For the text-containing cell, return its midpoint in [X, Y] coordinate format. 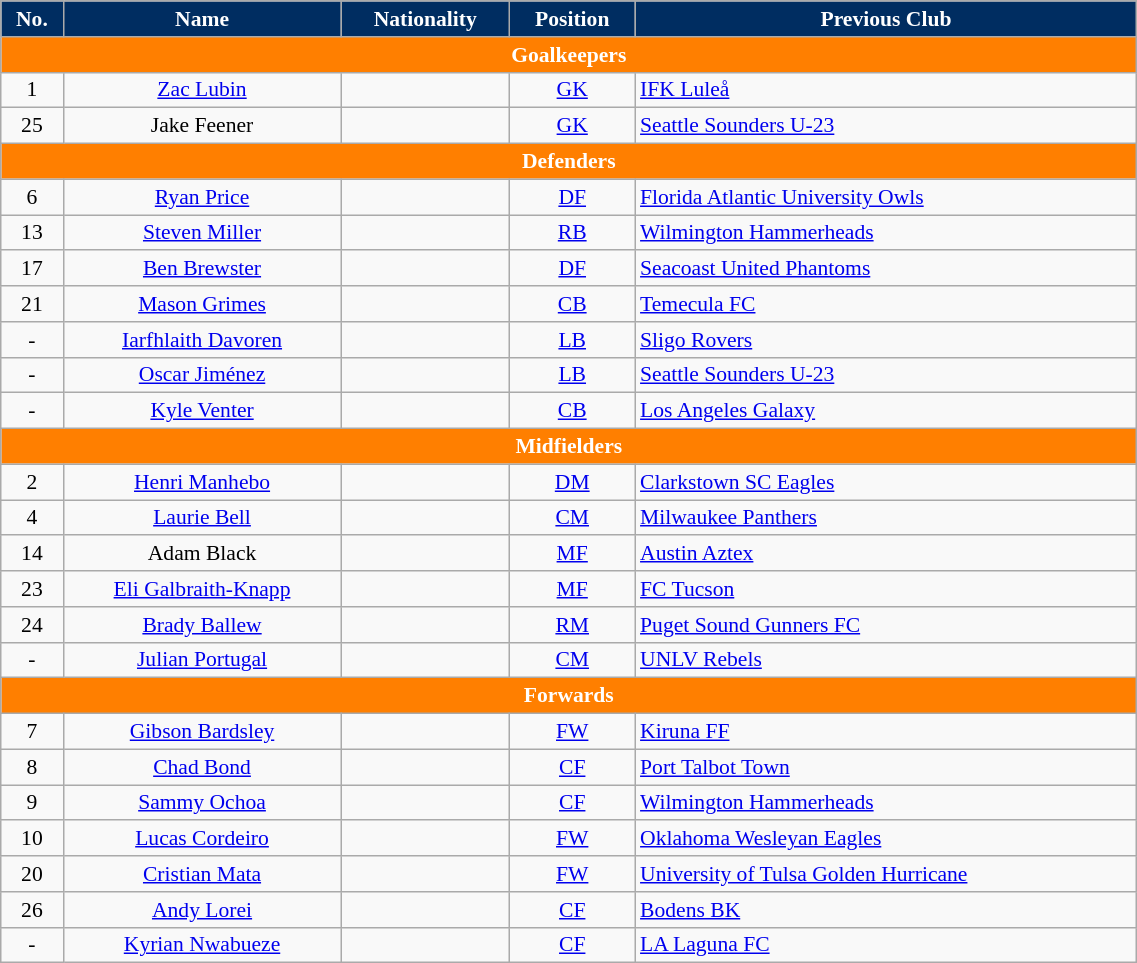
DM [572, 482]
RM [572, 625]
Cristian Mata [202, 874]
LA Laguna FC [886, 945]
Henri Manhebo [202, 482]
Name [202, 19]
25 [32, 126]
Iarfhlaith Davoren [202, 340]
21 [32, 304]
Oscar Jiménez [202, 375]
Austin Aztex [886, 554]
FC Tucson [886, 589]
1 [32, 90]
23 [32, 589]
Oklahoma Wesleyan Eagles [886, 839]
Los Angeles Galaxy [886, 411]
26 [32, 910]
Mason Grimes [202, 304]
Brady Ballew [202, 625]
UNLV Rebels [886, 660]
Kyle Venter [202, 411]
17 [32, 269]
20 [32, 874]
Ryan Price [202, 197]
Kyrian Nwabueze [202, 945]
Sammy Ochoa [202, 803]
Bodens BK [886, 910]
13 [32, 233]
Laurie Bell [202, 518]
24 [32, 625]
Kiruna FF [886, 732]
Forwards [569, 696]
Position [572, 19]
Ben Brewster [202, 269]
2 [32, 482]
Defenders [569, 162]
Milwaukee Panthers [886, 518]
Sligo Rovers [886, 340]
Lucas Cordeiro [202, 839]
8 [32, 767]
University of Tulsa Golden Hurricane [886, 874]
Temecula FC [886, 304]
Seacoast United Phantoms [886, 269]
Florida Atlantic University Owls [886, 197]
Previous Club [886, 19]
RB [572, 233]
Steven Miller [202, 233]
14 [32, 554]
7 [32, 732]
IFK Luleå [886, 90]
Andy Lorei [202, 910]
4 [32, 518]
Zac Lubin [202, 90]
Clarkstown SC Eagles [886, 482]
Adam Black [202, 554]
6 [32, 197]
Puget Sound Gunners FC [886, 625]
Port Talbot Town [886, 767]
10 [32, 839]
Gibson Bardsley [202, 732]
Jake Feener [202, 126]
9 [32, 803]
Nationality [425, 19]
Eli Galbraith-Knapp [202, 589]
Chad Bond [202, 767]
Julian Portugal [202, 660]
No. [32, 19]
Midfielders [569, 447]
Goalkeepers [569, 55]
